Provide the [X, Y] coordinate of the cell's center where the given text is located.  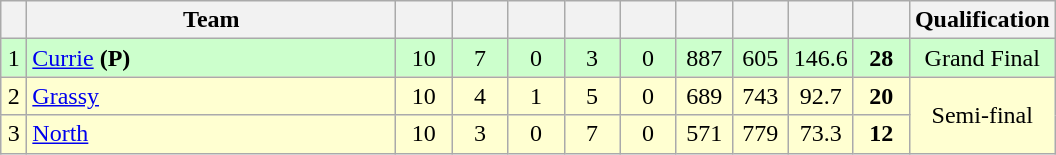
North [212, 134]
2 [14, 96]
92.7 [820, 96]
887 [704, 58]
Qualification [982, 20]
5 [592, 96]
12 [881, 134]
689 [704, 96]
Team [212, 20]
Grassy [212, 96]
605 [760, 58]
4 [480, 96]
28 [881, 58]
73.3 [820, 134]
146.6 [820, 58]
743 [760, 96]
779 [760, 134]
Semi-final [982, 115]
571 [704, 134]
20 [881, 96]
Currie (P) [212, 58]
Grand Final [982, 58]
